Locate the cell with the specified text and output its [x, y] center coordinate. 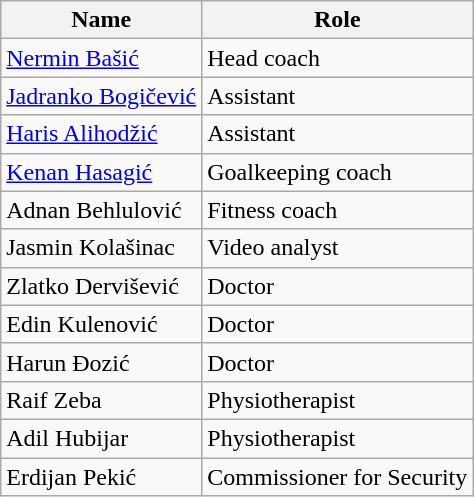
Haris Alihodžić [102, 134]
Fitness coach [338, 210]
Zlatko Dervišević [102, 286]
Video analyst [338, 248]
Raif Zeba [102, 400]
Harun Đozić [102, 362]
Edin Kulenović [102, 324]
Nermin Bašić [102, 58]
Erdijan Pekić [102, 477]
Adnan Behlulović [102, 210]
Adil Hubijar [102, 438]
Jasmin Kolašinac [102, 248]
Head coach [338, 58]
Jadranko Bogičević [102, 96]
Name [102, 20]
Kenan Hasagić [102, 172]
Goalkeeping coach [338, 172]
Role [338, 20]
Commissioner for Security [338, 477]
